Extract the [x, y] coordinate from the center of the cell holding the provided text.  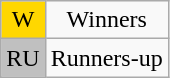
Winners [106, 20]
W [23, 20]
RU [23, 58]
Runners-up [106, 58]
